Determine the [X, Y] coordinate at the center of the cell enclosing the given text.  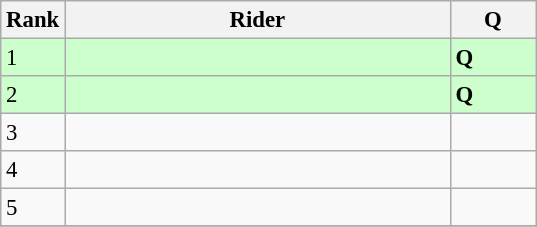
3 [33, 133]
2 [33, 95]
1 [33, 58]
5 [33, 208]
Rank [33, 20]
4 [33, 170]
Rider [258, 20]
